Detect which cell encompasses the target text, then output its (x, y) center coordinate. 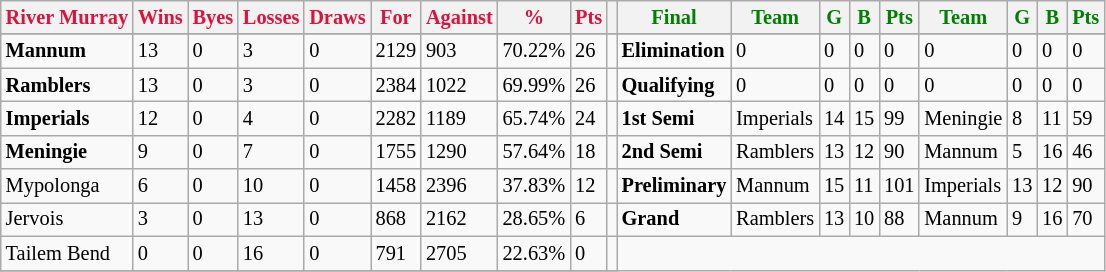
791 (396, 253)
Grand (674, 219)
River Murray (67, 17)
2nd Semi (674, 152)
2396 (460, 186)
28.65% (534, 219)
1755 (396, 152)
69.99% (534, 85)
7 (271, 152)
Final (674, 17)
1022 (460, 85)
1st Semi (674, 118)
59 (1086, 118)
Draws (337, 17)
70.22% (534, 51)
8 (1022, 118)
903 (460, 51)
Mypolonga (67, 186)
2282 (396, 118)
37.83% (534, 186)
57.64% (534, 152)
Against (460, 17)
22.63% (534, 253)
99 (899, 118)
Elimination (674, 51)
Tailem Bend (67, 253)
4 (271, 118)
2129 (396, 51)
1458 (396, 186)
Jervois (67, 219)
88 (899, 219)
70 (1086, 219)
65.74% (534, 118)
Qualifying (674, 85)
Losses (271, 17)
868 (396, 219)
1290 (460, 152)
% (534, 17)
2384 (396, 85)
5 (1022, 152)
For (396, 17)
46 (1086, 152)
14 (834, 118)
2162 (460, 219)
Byes (213, 17)
18 (588, 152)
Wins (160, 17)
2705 (460, 253)
1189 (460, 118)
101 (899, 186)
Preliminary (674, 186)
24 (588, 118)
